Provide the [X, Y] coordinate of the cell's center where the given text is located.  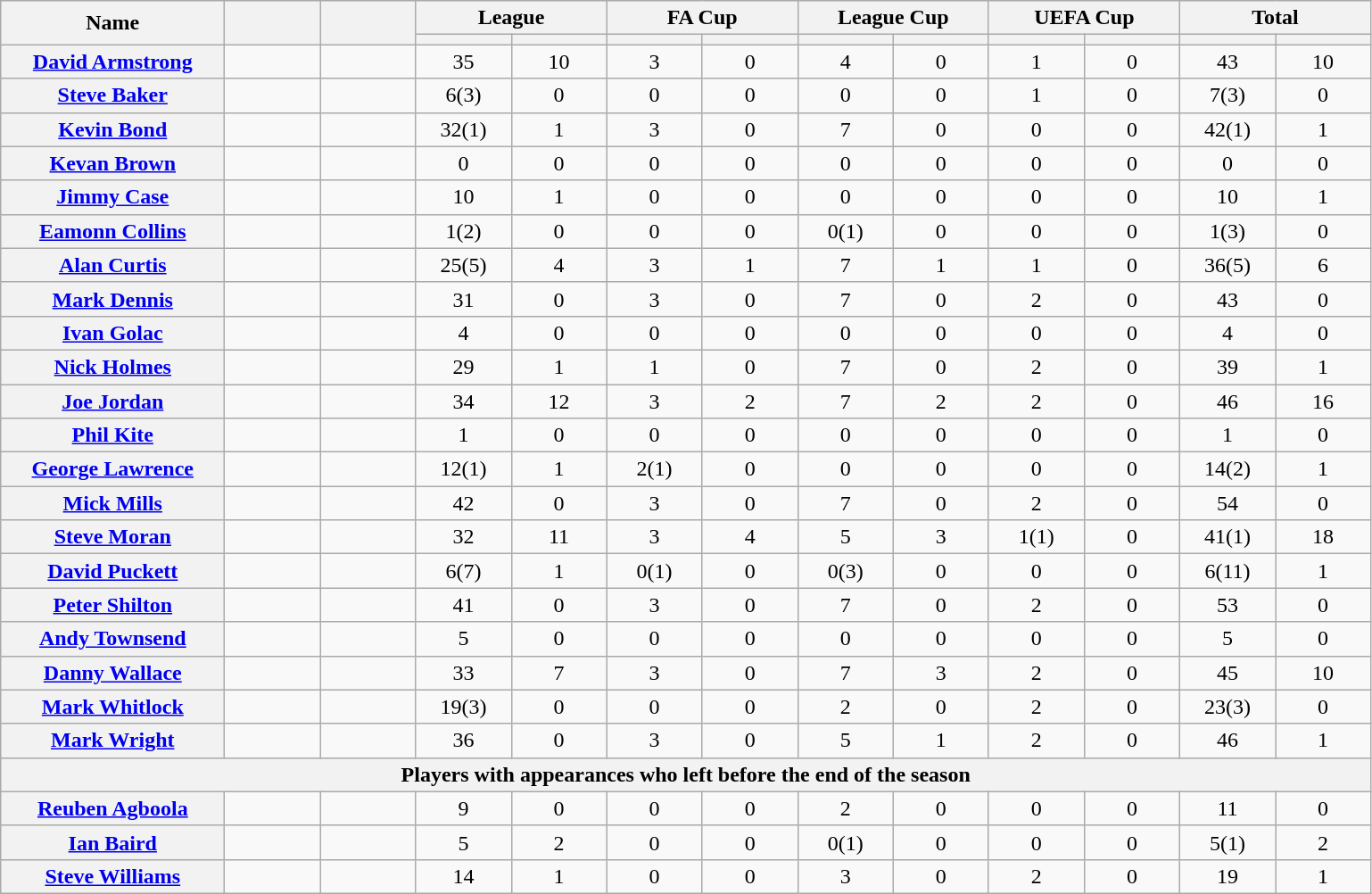
45 [1227, 673]
Jimmy Case [112, 197]
5(1) [1227, 842]
George Lawrence [112, 469]
Peter Shilton [112, 605]
David Puckett [112, 571]
Nick Holmes [112, 367]
2(1) [655, 469]
6(7) [464, 571]
League Cup [893, 18]
36(5) [1227, 265]
6(11) [1227, 571]
14(2) [1227, 469]
33 [464, 673]
Kevan Brown [112, 163]
Mark Whitlock [112, 707]
1(2) [464, 231]
Alan Curtis [112, 265]
54 [1227, 503]
Danny Wallace [112, 673]
Eamonn Collins [112, 231]
Kevin Bond [112, 129]
0(3) [846, 571]
18 [1324, 537]
1(3) [1227, 231]
Mark Wright [112, 741]
UEFA Cup [1084, 18]
12(1) [464, 469]
Players with appearances who left before the end of the season [686, 774]
41(1) [1227, 537]
29 [464, 367]
41 [464, 605]
34 [464, 401]
Mark Dennis [112, 299]
14 [464, 876]
25(5) [464, 265]
32(1) [464, 129]
League [511, 18]
9 [464, 808]
42 [464, 503]
6(3) [464, 95]
Total [1275, 18]
19 [1227, 876]
Andy Townsend [112, 639]
David Armstrong [112, 62]
23(3) [1227, 707]
Steve Baker [112, 95]
Mick Mills [112, 503]
Name [112, 23]
36 [464, 741]
19(3) [464, 707]
53 [1227, 605]
42(1) [1227, 129]
35 [464, 62]
Phil Kite [112, 435]
Joe Jordan [112, 401]
Steve Moran [112, 537]
Ian Baird [112, 842]
32 [464, 537]
6 [1324, 265]
Ivan Golac [112, 333]
Steve Williams [112, 876]
Reuben Agboola [112, 808]
16 [1324, 401]
12 [558, 401]
31 [464, 299]
7(3) [1227, 95]
FA Cup [702, 18]
1(1) [1037, 537]
39 [1227, 367]
